Extract the (x, y) coordinate from the center of the cell holding the provided text.  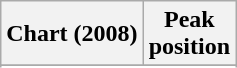
Peak position (189, 34)
Chart (2008) (72, 34)
